Determine the [x, y] coordinate at the center of the cell enclosing the given text.  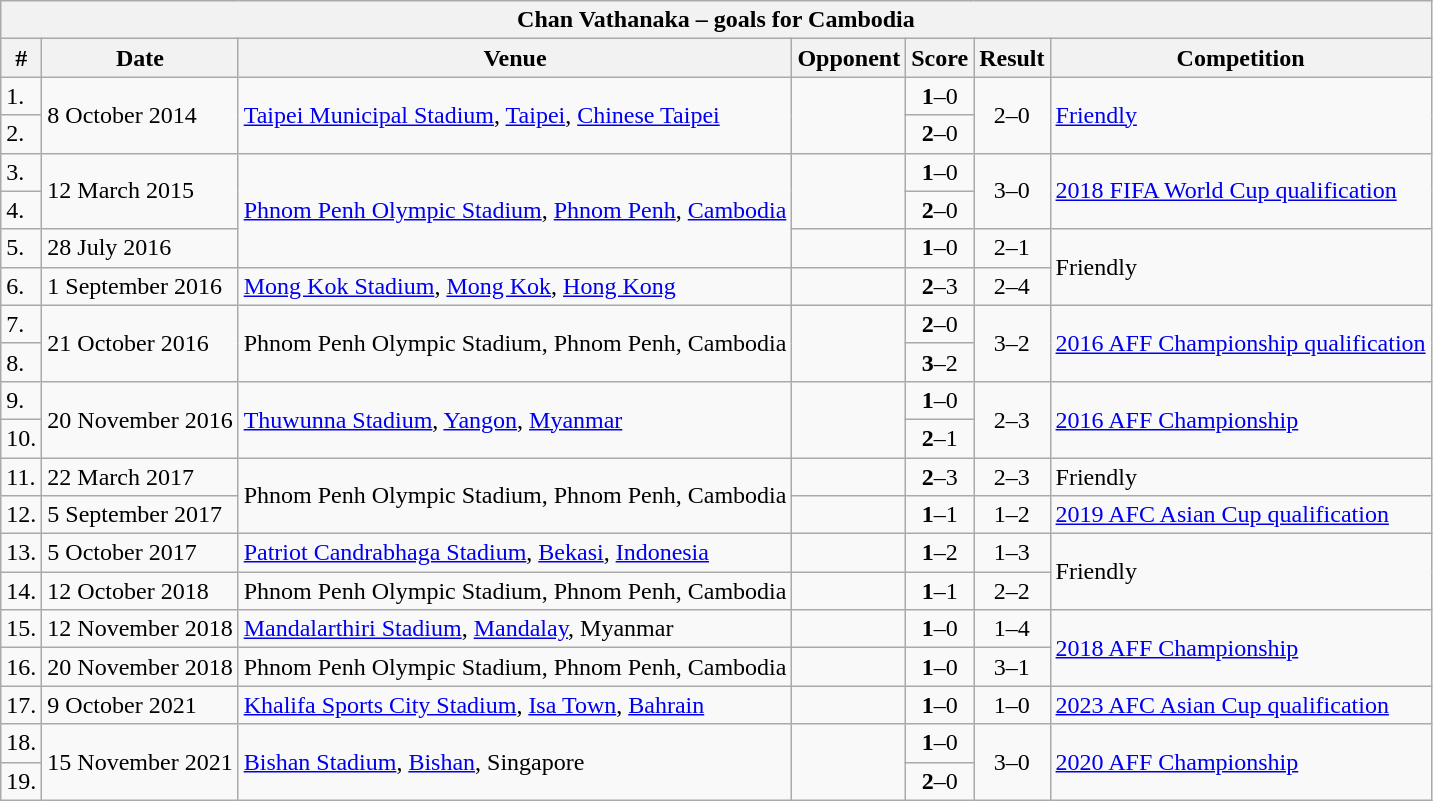
7. [22, 324]
28 July 2016 [140, 248]
Result [1012, 58]
5 September 2017 [140, 515]
22 March 2017 [140, 477]
14. [22, 591]
10. [22, 438]
2020 AFF Championship [1240, 762]
# [22, 58]
9. [22, 400]
Taipei Municipal Stadium, Taipei, Chinese Taipei [515, 115]
12 October 2018 [140, 591]
13. [22, 553]
Score [940, 58]
3. [22, 172]
18. [22, 743]
2. [22, 134]
Patriot Candrabhaga Stadium, Bekasi, Indonesia [515, 553]
Bishan Stadium, Bishan, Singapore [515, 762]
4. [22, 210]
2–4 [1012, 286]
Mandalarthiri Stadium, Mandalay, Myanmar [515, 629]
5. [22, 248]
1–3 [1012, 553]
3–1 [1012, 667]
1. [22, 96]
8. [22, 362]
20 November 2016 [140, 419]
Competition [1240, 58]
2016 AFF Championship qualification [1240, 343]
2018 AFF Championship [1240, 648]
Date [140, 58]
12 November 2018 [140, 629]
2019 AFC Asian Cup qualification [1240, 515]
11. [22, 477]
12 March 2015 [140, 191]
2018 FIFA World Cup qualification [1240, 191]
Mong Kok Stadium, Mong Kok, Hong Kong [515, 286]
8 October 2014 [140, 115]
15. [22, 629]
1 September 2016 [140, 286]
2016 AFF Championship [1240, 419]
17. [22, 705]
12. [22, 515]
2023 AFC Asian Cup qualification [1240, 705]
Venue [515, 58]
5 October 2017 [140, 553]
9 October 2021 [140, 705]
6. [22, 286]
15 November 2021 [140, 762]
20 November 2018 [140, 667]
Opponent [849, 58]
Chan Vathanaka – goals for Cambodia [716, 20]
Thuwunna Stadium, Yangon, Myanmar [515, 419]
Khalifa Sports City Stadium, Isa Town, Bahrain [515, 705]
19. [22, 781]
21 October 2016 [140, 343]
1–4 [1012, 629]
16. [22, 667]
2–2 [1012, 591]
